Output the [x, y] coordinate of the center of the cell containing the given text.  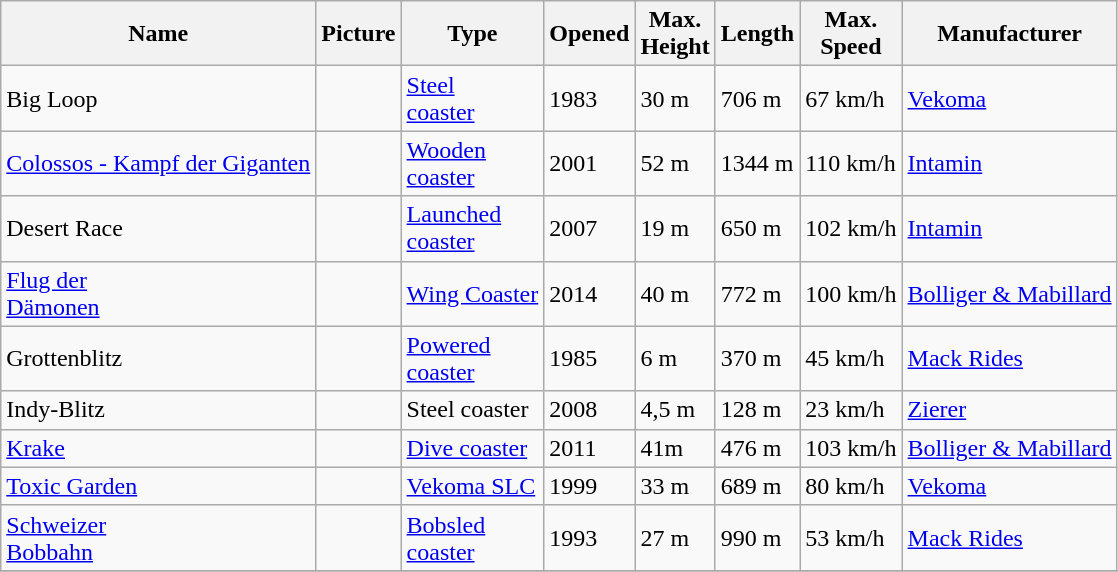
Zierer [1010, 410]
Dive coaster [472, 448]
67 km/h [851, 98]
Steel coaster [472, 410]
52 m [675, 164]
Toxic Garden [158, 486]
40 m [675, 294]
27 m [675, 538]
Desert Race [158, 228]
Picture [358, 34]
Krake [158, 448]
Flug derDämonen [158, 294]
Length [757, 34]
19 m [675, 228]
650 m [757, 228]
103 km/h [851, 448]
100 km/h [851, 294]
Colossos - Kampf der Giganten [158, 164]
1344 m [757, 164]
Big Loop [158, 98]
Woodencoaster [472, 164]
Max.Speed [851, 34]
Name [158, 34]
2014 [590, 294]
990 m [757, 538]
102 km/h [851, 228]
Wing Coaster [472, 294]
706 m [757, 98]
1983 [590, 98]
370 m [757, 358]
33 m [675, 486]
128 m [757, 410]
772 m [757, 294]
SchweizerBobbahn [158, 538]
Max.Height [675, 34]
689 m [757, 486]
Manufacturer [1010, 34]
Bobsledcoaster [472, 538]
1999 [590, 486]
1993 [590, 538]
Type [472, 34]
2001 [590, 164]
Opened [590, 34]
Indy-Blitz [158, 410]
53 km/h [851, 538]
Grottenblitz [158, 358]
Poweredcoaster [472, 358]
30 m [675, 98]
23 km/h [851, 410]
4,5 m [675, 410]
2008 [590, 410]
110 km/h [851, 164]
Vekoma SLC [472, 486]
Steelcoaster [472, 98]
41m [675, 448]
80 km/h [851, 486]
Launchedcoaster [472, 228]
45 km/h [851, 358]
1985 [590, 358]
2011 [590, 448]
6 m [675, 358]
2007 [590, 228]
476 m [757, 448]
